For the text-containing cell, return its midpoint in [x, y] coordinate format. 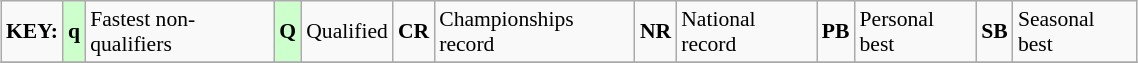
Personal best [916, 32]
q [74, 32]
National record [746, 32]
Fastest non-qualifiers [180, 32]
SB [994, 32]
PB [836, 32]
CR [414, 32]
Q [288, 32]
NR [656, 32]
Qualified [347, 32]
Championships record [534, 32]
Seasonal best [1075, 32]
KEY: [32, 32]
